Capture the cell that displays the provided text and extract its (x, y) central coordinate. 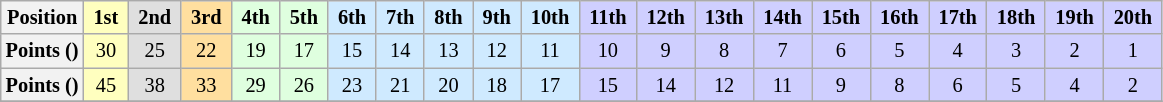
19th (1074, 17)
5th (304, 17)
4th (256, 17)
13th (724, 17)
20th (1133, 17)
13 (448, 51)
38 (154, 85)
20 (448, 85)
3 (1016, 51)
26 (304, 85)
22 (206, 51)
7th (400, 17)
45 (106, 85)
2nd (154, 17)
8th (448, 17)
30 (106, 51)
10th (550, 17)
Position (42, 17)
7 (782, 51)
3rd (206, 17)
12th (665, 17)
1st (106, 17)
19 (256, 51)
25 (154, 51)
10 (608, 51)
9th (497, 17)
23 (352, 85)
33 (206, 85)
21 (400, 85)
16th (899, 17)
18 (497, 85)
18th (1016, 17)
15th (841, 17)
11th (608, 17)
29 (256, 85)
14th (782, 17)
17th (957, 17)
1 (1133, 51)
6th (352, 17)
